Output the [X, Y] coordinate of the center of the cell containing the given text.  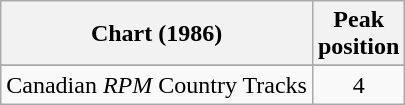
4 [358, 85]
Canadian RPM Country Tracks [157, 85]
Chart (1986) [157, 34]
Peakposition [358, 34]
